For the text-containing cell, return its midpoint in (X, Y) coordinate format. 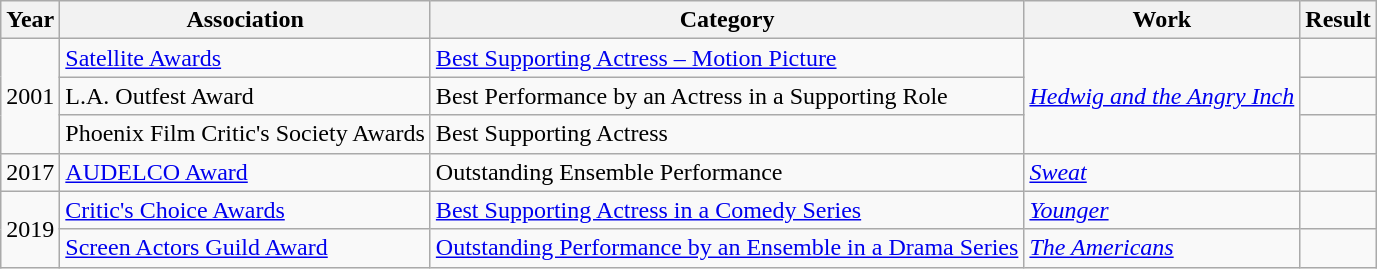
Best Supporting Actress – Motion Picture (727, 58)
Best Performance by an Actress in a Supporting Role (727, 96)
2001 (30, 96)
Critic's Choice Awards (246, 210)
L.A. Outfest Award (246, 96)
2019 (30, 229)
2017 (30, 172)
Sweat (1162, 172)
AUDELCO Award (246, 172)
Best Supporting Actress (727, 134)
Work (1162, 20)
Best Supporting Actress in a Comedy Series (727, 210)
Hedwig and the Angry Inch (1162, 96)
Phoenix Film Critic's Society Awards (246, 134)
Category (727, 20)
The Americans (1162, 248)
Association (246, 20)
Outstanding Ensemble Performance (727, 172)
Satellite Awards (246, 58)
Outstanding Performance by an Ensemble in a Drama Series (727, 248)
Younger (1162, 210)
Year (30, 20)
Result (1338, 20)
Screen Actors Guild Award (246, 248)
